Find where the given text appears and provide that cell's center as (x, y) coordinate. 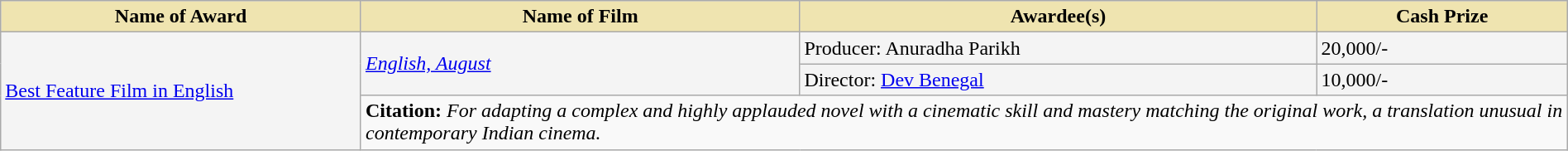
Awardee(s) (1059, 17)
20,000/- (1442, 48)
Best Feature Film in English (181, 91)
10,000/- (1442, 80)
Name of Award (181, 17)
Cash Prize (1442, 17)
Director: Dev Benegal (1059, 80)
Producer: Anuradha Parikh (1059, 48)
Name of Film (580, 17)
English, August (580, 64)
